For the text-containing cell, return its midpoint in (X, Y) coordinate format. 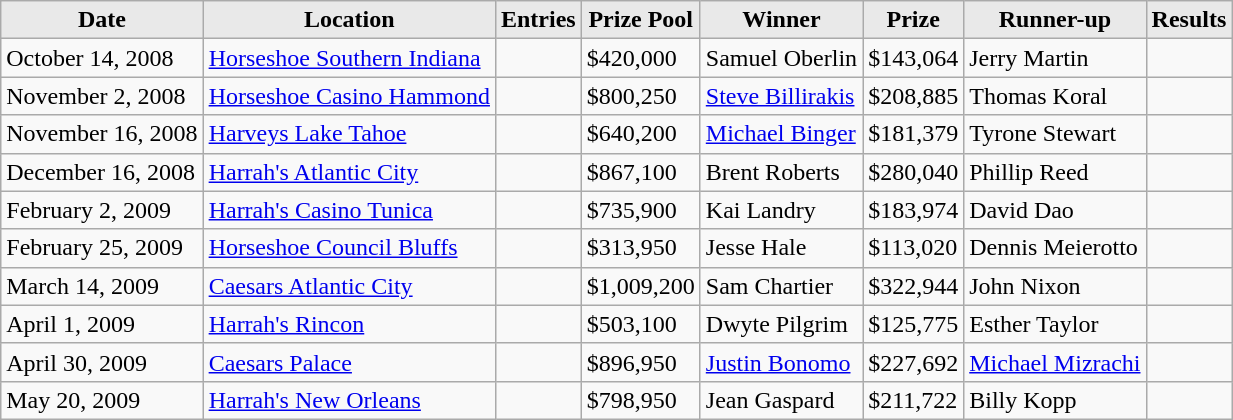
$183,974 (914, 210)
Entries (538, 20)
Jean Gaspard (781, 400)
$211,722 (914, 400)
Dennis Meierotto (1055, 248)
$181,379 (914, 134)
Date (102, 20)
Harrah's New Orleans (349, 400)
Horseshoe Southern Indiana (349, 58)
$143,064 (914, 58)
Location (349, 20)
Caesars Atlantic City (349, 286)
$113,020 (914, 248)
Sam Chartier (781, 286)
Prize Pool (640, 20)
$125,775 (914, 324)
Caesars Palace (349, 362)
February 2, 2009 (102, 210)
$800,250 (640, 96)
$280,040 (914, 172)
Horseshoe Council Bluffs (349, 248)
Harrah's Rincon (349, 324)
Steve Billirakis (781, 96)
$867,100 (640, 172)
Samuel Oberlin (781, 58)
December 16, 2008 (102, 172)
Harveys Lake Tahoe (349, 134)
Michael Mizrachi (1055, 362)
Results (1189, 20)
$1,009,200 (640, 286)
Phillip Reed (1055, 172)
November 16, 2008 (102, 134)
David Dao (1055, 210)
$420,000 (640, 58)
Brent Roberts (781, 172)
October 14, 2008 (102, 58)
Kai Landry (781, 210)
Runner-up (1055, 20)
$640,200 (640, 134)
$896,950 (640, 362)
Dwyte Pilgrim (781, 324)
November 2, 2008 (102, 96)
February 25, 2009 (102, 248)
Winner (781, 20)
May 20, 2009 (102, 400)
Esther Taylor (1055, 324)
$503,100 (640, 324)
April 1, 2009 (102, 324)
$735,900 (640, 210)
Justin Bonomo (781, 362)
$322,944 (914, 286)
$798,950 (640, 400)
Thomas Koral (1055, 96)
John Nixon (1055, 286)
Billy Kopp (1055, 400)
Horseshoe Casino Hammond (349, 96)
Tyrone Stewart (1055, 134)
Jesse Hale (781, 248)
Jerry Martin (1055, 58)
Harrah's Atlantic City (349, 172)
Michael Binger (781, 134)
$208,885 (914, 96)
$227,692 (914, 362)
March 14, 2009 (102, 286)
Harrah's Casino Tunica (349, 210)
April 30, 2009 (102, 362)
$313,950 (640, 248)
Prize (914, 20)
